Detect which cell encompasses the target text, then output its [X, Y] center coordinate. 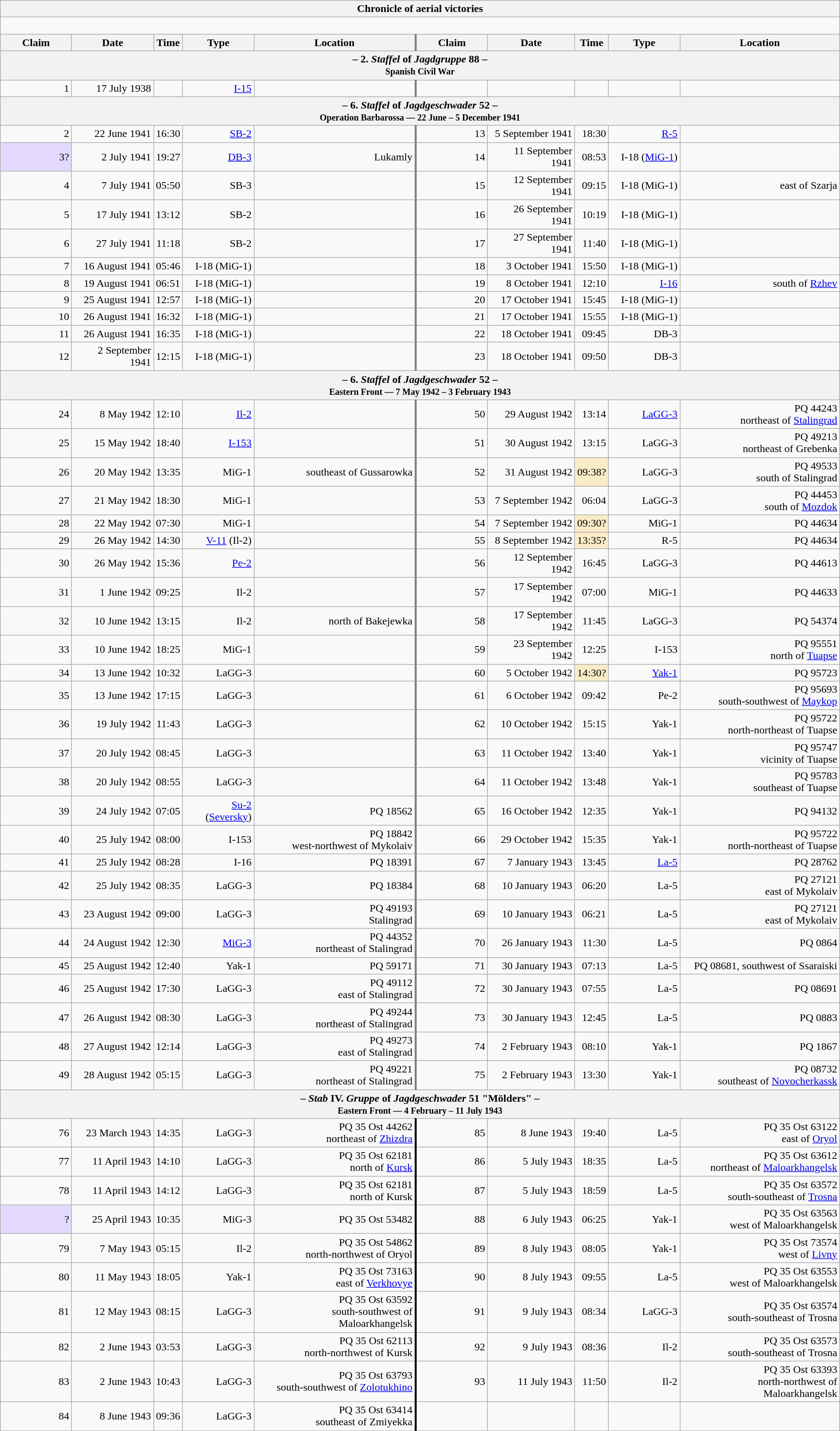
18:40 [168, 443]
06:20 [591, 885]
18:59 [591, 1190]
06:21 [591, 914]
10:32 [168, 672]
PQ 08732 southeast of Novocherkassk [760, 1075]
PQ 0883 [760, 1018]
PQ 1867 [760, 1046]
38 [36, 782]
PQ 35 Ost 63612 northeast of Maloarkhangelsk [760, 1162]
3? [36, 157]
79 [36, 1248]
54 [452, 523]
81 [36, 1312]
90 [452, 1277]
24 July 1942 [113, 811]
15 [452, 185]
PQ 44633 [760, 592]
PQ 95551 north of Tuapse [760, 650]
– 6. Staffel of Jagdgeschwader 52 –Operation Barbarossa — 22 June – 5 December 1941 [420, 111]
16:32 [168, 317]
PQ 49193Stalingrad [335, 914]
27 September 1941 [532, 243]
29 August 1942 [532, 414]
13:35? [591, 540]
5 [36, 214]
5 September 1941 [532, 134]
30 August 1942 [532, 443]
41 [36, 862]
PQ 35 Ost 63553 west of Maloarkhangelsk [760, 1277]
PQ 49221 northeast of Stalingrad [335, 1075]
PQ 18842 west-northwest of Mykolaiv [335, 839]
1 June 1942 [113, 592]
19 July 1942 [113, 724]
PQ 35 Ost 63574 south-southeast of Trosna [760, 1312]
19:40 [591, 1133]
42 [36, 885]
PQ 49273 east of Stalingrad [335, 1046]
13:45 [591, 862]
84 [36, 1416]
83 [36, 1381]
PQ 35 Ost 44262 northeast of Zhizdra [335, 1133]
40 [36, 839]
14:12 [168, 1190]
45 [36, 966]
57 [452, 592]
12 September 1941 [532, 185]
25 [36, 443]
25 August 1941 [113, 300]
PQ 0864 [760, 943]
12:15 [168, 356]
85 [452, 1133]
78 [36, 1190]
8 May 1942 [113, 414]
16:30 [168, 134]
09:15 [591, 185]
63 [452, 753]
PQ 95747vicinity of Tuapse [760, 753]
18:05 [168, 1277]
10 [36, 317]
91 [452, 1312]
PQ 95693 south-southwest of Maykop [760, 696]
74 [452, 1046]
1 [36, 88]
93 [452, 1381]
PQ 35 Ost 73163 east of Verkhovye [335, 1277]
16 October 1942 [532, 811]
13:35 [168, 472]
23 September 1942 [532, 650]
21 May 1942 [113, 501]
09:30? [591, 523]
48 [36, 1046]
08:00 [168, 839]
07:30 [168, 523]
12:35 [591, 811]
PQ 35 Ost 63393 north-northwest of Maloarkhangelsk [760, 1381]
16:45 [591, 563]
16 August 1941 [113, 266]
25 April 1943 [113, 1220]
PQ 94132 [760, 811]
60 [452, 672]
PQ 35 Ost 63563 west of Maloarkhangelsk [760, 1220]
33 [36, 650]
31 [36, 592]
3 October 1941 [532, 266]
52 [452, 472]
5 October 1942 [532, 672]
22 May 1942 [113, 523]
PQ 44352 northeast of Stalingrad [335, 943]
north of Bakejewka [335, 620]
16 [452, 214]
8 September 1942 [532, 540]
PQ 95723 [760, 672]
11 [36, 334]
13:14 [591, 414]
24 August 1942 [113, 943]
27 [36, 501]
09:38? [591, 472]
18:25 [168, 650]
17:15 [168, 696]
2 September 1941 [113, 356]
88 [452, 1220]
13:48 [591, 782]
11 July 1943 [532, 1381]
10:35 [168, 1220]
61 [452, 696]
30 [36, 563]
09:45 [591, 334]
23 March 1943 [113, 1133]
7 January 1943 [532, 862]
23 [452, 356]
PQ 08681, southwest of Ssaraiski [760, 966]
11 May 1943 [113, 1277]
PQ 44613 [760, 563]
11:18 [168, 243]
PQ 35 Ost 63793 south-southwest of Zolotukhino [335, 1381]
12 May 1943 [113, 1312]
89 [452, 1248]
PQ 35 Ost 63592 south-southwest of Maloarkhangelsk [335, 1312]
12:30 [168, 943]
17 July 1938 [113, 88]
6 [36, 243]
31 August 1942 [532, 472]
18 [452, 266]
36 [36, 724]
Lukamly [335, 157]
19 August 1941 [113, 283]
08:36 [591, 1346]
08:10 [591, 1046]
77 [36, 1162]
09:25 [168, 592]
08:45 [168, 753]
15:50 [591, 266]
07:55 [591, 988]
29 [36, 540]
80 [36, 1277]
12:40 [168, 966]
15:15 [591, 724]
15:55 [591, 317]
27 August 1942 [113, 1046]
PQ 35 Ost 63573 south-southeast of Trosna [760, 1346]
south of Rzhev [760, 283]
70 [452, 943]
7 May 1943 [113, 1248]
07:05 [168, 811]
PQ 08691 [760, 988]
13:12 [168, 214]
58 [452, 620]
23 August 1942 [113, 914]
13 [452, 134]
12:57 [168, 300]
15:36 [168, 563]
62 [452, 724]
12 [36, 356]
PQ 49112 east of Stalingrad [335, 988]
V-11 (Il-2) [218, 540]
35 [36, 696]
PQ 28762 [760, 862]
PQ 35 Ost 53482 [335, 1220]
43 [36, 914]
44 [36, 943]
05:46 [168, 266]
27 July 1941 [113, 243]
– 2. Staffel of Jagdgruppe 88 –Spanish Civil War [420, 66]
72 [452, 988]
19:27 [168, 157]
southeast of Gussarowka [335, 472]
PQ 95783 southeast of Tuapse [760, 782]
64 [452, 782]
08:53 [591, 157]
39 [36, 811]
28 August 1942 [113, 1075]
15 May 1942 [113, 443]
22 [452, 334]
37 [36, 753]
10 October 1942 [532, 724]
PQ 18391 [335, 862]
46 [36, 988]
29 October 1942 [532, 839]
PQ 35 Ost 54862 north-northwest of Oryol [335, 1248]
22 June 1941 [113, 134]
PQ 49533 south of Stalingrad [760, 472]
53 [452, 501]
87 [452, 1190]
PQ 44243 northeast of Stalingrad [760, 414]
26 August 1942 [113, 1018]
Chronicle of aerial victories [420, 9]
7 July 1941 [113, 185]
PQ 54374 [760, 620]
09:55 [591, 1277]
08:15 [168, 1312]
12 September 1942 [532, 563]
13:40 [591, 753]
49 [36, 1075]
PQ 18562 [335, 811]
03:53 [168, 1346]
14:10 [168, 1162]
06:51 [168, 283]
08:55 [168, 782]
PQ 35 Ost 62113 north-northwest of Kursk [335, 1346]
SB-3 [218, 185]
11 September 1941 [532, 157]
05:50 [168, 185]
16:35 [168, 334]
73 [452, 1018]
4 [36, 185]
14:30? [591, 672]
12:45 [591, 1018]
76 [36, 1133]
28 [36, 523]
59 [452, 650]
17:30 [168, 988]
17 [452, 243]
PQ 49213northeast of Grebenka [760, 443]
06:04 [591, 501]
07:13 [591, 966]
55 [452, 540]
34 [36, 672]
Su-2 (Seversky) [218, 811]
11:45 [591, 620]
9 [36, 300]
8 [36, 283]
51 [452, 443]
PQ 44453south of Mozdok [760, 501]
68 [452, 885]
18:35 [591, 1162]
17 July 1941 [113, 214]
24 [36, 414]
67 [452, 862]
11:43 [168, 724]
66 [452, 839]
11:40 [591, 243]
11:30 [591, 943]
? [36, 1220]
92 [452, 1346]
2 [36, 134]
– Stab IV. Gruppe of Jagdgeschwader 51 "Mölders" –Eastern Front — 4 February – 11 July 1943 [420, 1103]
09:00 [168, 914]
20 [452, 300]
82 [36, 1346]
09:36 [168, 1416]
11:50 [591, 1381]
6 July 1943 [532, 1220]
– 6. Staffel of Jagdgeschwader 52 –Eastern Front — 7 May 1942 – 3 February 1943 [420, 386]
PQ 35 Ost 63414 southeast of Zmiyekka [335, 1416]
75 [452, 1075]
PQ 59171 [335, 966]
14:30 [168, 540]
7 [36, 266]
08:05 [591, 1248]
I-15 [218, 88]
47 [36, 1018]
26 September 1941 [532, 214]
19 [452, 283]
32 [36, 620]
12:25 [591, 650]
20 May 1942 [113, 472]
09:42 [591, 696]
PQ 35 Ost 63122 east of Oryol [760, 1133]
56 [452, 563]
PQ 49244 northeast of Stalingrad [335, 1018]
PQ 18384 [335, 885]
08:35 [168, 885]
71 [452, 966]
12:14 [168, 1046]
50 [452, 414]
13:30 [591, 1075]
86 [452, 1162]
10:19 [591, 214]
10:43 [168, 1381]
14 [452, 157]
2 July 1941 [113, 157]
21 [452, 317]
06:25 [591, 1220]
15:35 [591, 839]
07:00 [591, 592]
6 October 1942 [532, 696]
PQ 35 Ost 63572 south-southeast of Trosna [760, 1190]
8 October 1941 [532, 283]
09:50 [591, 356]
08:28 [168, 862]
08:34 [591, 1312]
14:35 [168, 1133]
08:30 [168, 1018]
26 [36, 472]
east of Szarja [760, 185]
69 [452, 914]
65 [452, 811]
PQ 35 Ost 73574 west of Livny [760, 1248]
26 January 1943 [532, 943]
15:45 [591, 300]
